Find where the given text appears and provide that cell's center as (x, y) coordinate. 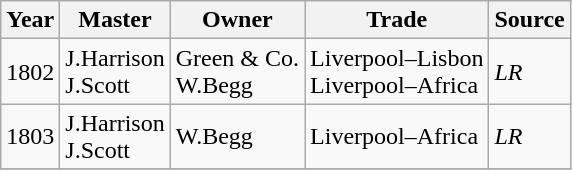
Source (530, 20)
Year (30, 20)
1802 (30, 72)
Liverpool–LisbonLiverpool–Africa (397, 72)
Liverpool–Africa (397, 136)
Green & Co.W.Begg (237, 72)
Owner (237, 20)
Master (115, 20)
Trade (397, 20)
W.Begg (237, 136)
1803 (30, 136)
